Pinpoint the cell where the given text exists, returning its [x, y] midpoint coordinate. 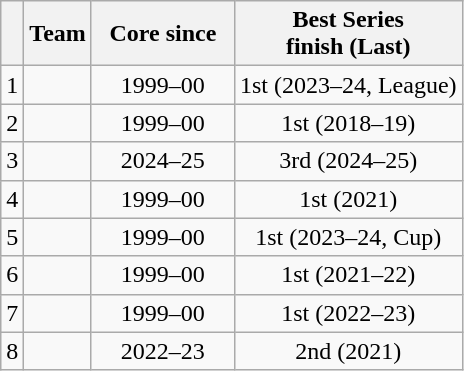
2022–23 [162, 351]
Best Series finish (Last) [348, 34]
8 [12, 351]
1st (2018–19) [348, 123]
7 [12, 313]
1st (2023–24, Cup) [348, 237]
2024–25 [162, 161]
Core since [162, 34]
6 [12, 275]
1st (2021) [348, 199]
1 [12, 85]
4 [12, 199]
2nd (2021) [348, 351]
3 [12, 161]
5 [12, 237]
2 [12, 123]
1st (2023–24, League) [348, 85]
Team [58, 34]
1st (2021–22) [348, 275]
1st (2022–23) [348, 313]
3rd (2024–25) [348, 161]
